Return [x, y] of the center of cell containing provided text 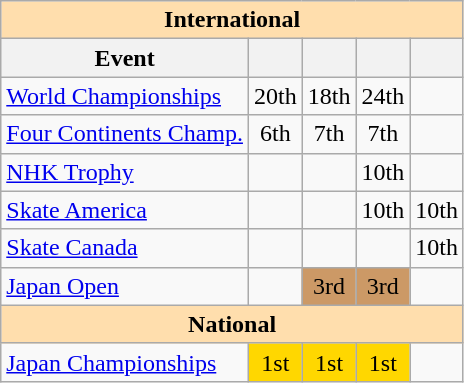
Four Continents Champ. [125, 134]
Skate Canada [125, 248]
Japan Championships [125, 362]
Event [125, 58]
20th [275, 96]
18th [329, 96]
International [232, 20]
National [232, 324]
6th [275, 134]
World Championships [125, 96]
Japan Open [125, 286]
24th [383, 96]
NHK Trophy [125, 172]
Skate America [125, 210]
